Provide the (x, y) coordinate of the cell's center where the given text is located.  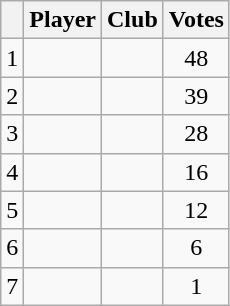
2 (12, 96)
3 (12, 134)
12 (196, 210)
Player (63, 20)
Club (133, 20)
28 (196, 134)
5 (12, 210)
16 (196, 172)
Votes (196, 20)
39 (196, 96)
4 (12, 172)
48 (196, 58)
7 (12, 286)
